Return the [X, Y] coordinate for the center point of the cell that contains the specified text.  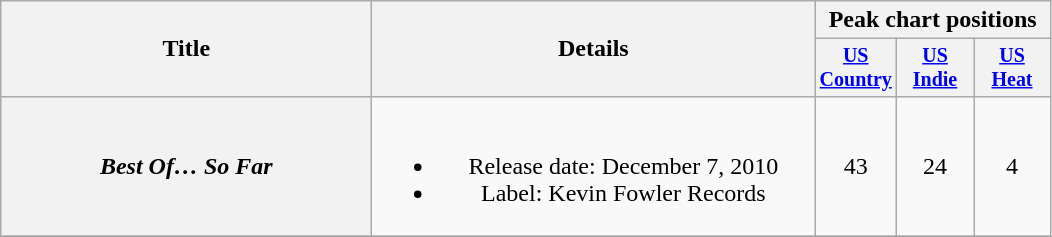
USHeat [1012, 68]
Best Of… So Far [186, 166]
43 [856, 166]
US Country [856, 68]
Title [186, 49]
Details [594, 49]
4 [1012, 166]
Peak chart positions [933, 20]
24 [936, 166]
Release date: December 7, 2010Label: Kevin Fowler Records [594, 166]
USIndie [936, 68]
